Determine the (X, Y) coordinate at the center of the cell enclosing the given text.  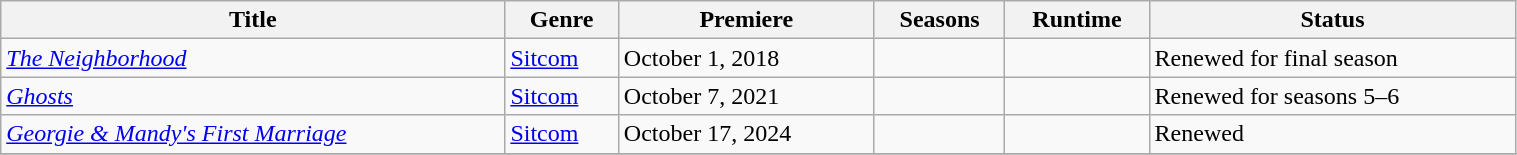
October 1, 2018 (746, 58)
Seasons (940, 20)
October 7, 2021 (746, 96)
Renewed (1332, 134)
Ghosts (253, 96)
Renewed for final season (1332, 58)
Title (253, 20)
Runtime (1077, 20)
Renewed for seasons 5–6 (1332, 96)
Genre (562, 20)
Premiere (746, 20)
Status (1332, 20)
October 17, 2024 (746, 134)
Georgie & Mandy's First Marriage (253, 134)
The Neighborhood (253, 58)
